Provide the [X, Y] coordinate of the cell's center where the given text is located.  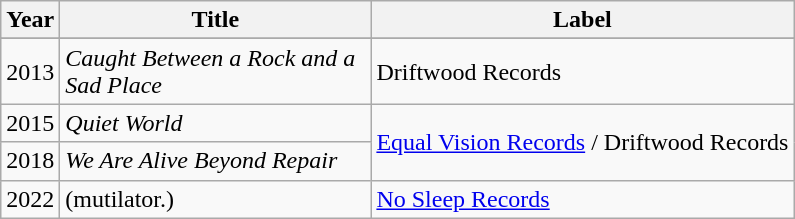
(mutilator.) [216, 199]
Caught Between a Rock and a Sad Place [216, 72]
Label [582, 20]
We Are Alive Beyond Repair [216, 161]
No Sleep Records [582, 199]
Quiet World [216, 123]
Year [30, 20]
2015 [30, 123]
2018 [30, 161]
2013 [30, 72]
Title [216, 20]
2022 [30, 199]
Driftwood Records [582, 72]
Equal Vision Records / Driftwood Records [582, 142]
